Extract the [x, y] coordinate from the center of the cell holding the provided text.  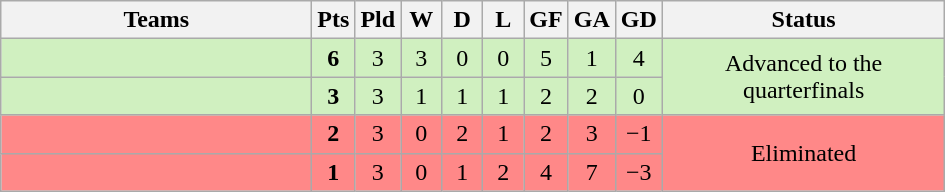
L [504, 20]
Pld [378, 20]
−1 [638, 134]
GD [638, 20]
GF [546, 20]
Teams [156, 20]
7 [592, 172]
−3 [638, 172]
Status [804, 20]
Advanced to the quarterfinals [804, 77]
Eliminated [804, 153]
6 [334, 58]
GA [592, 20]
Pts [334, 20]
W [422, 20]
D [462, 20]
5 [546, 58]
